Capture the cell that displays the provided text and extract its [x, y] central coordinate. 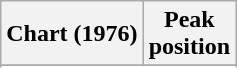
Peakposition [189, 34]
Chart (1976) [72, 34]
